Return [X, Y] of the center of cell containing provided text 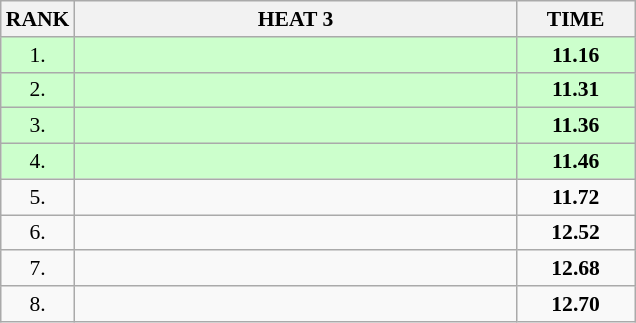
8. [38, 304]
11.36 [576, 126]
5. [38, 197]
2. [38, 90]
11.72 [576, 197]
12.70 [576, 304]
12.52 [576, 233]
11.31 [576, 90]
6. [38, 233]
TIME [576, 19]
12.68 [576, 269]
3. [38, 126]
1. [38, 55]
11.46 [576, 162]
4. [38, 162]
RANK [38, 19]
7. [38, 269]
HEAT 3 [295, 19]
11.16 [576, 55]
